From the cell containing the given text, extract its center point as [x, y] coordinate. 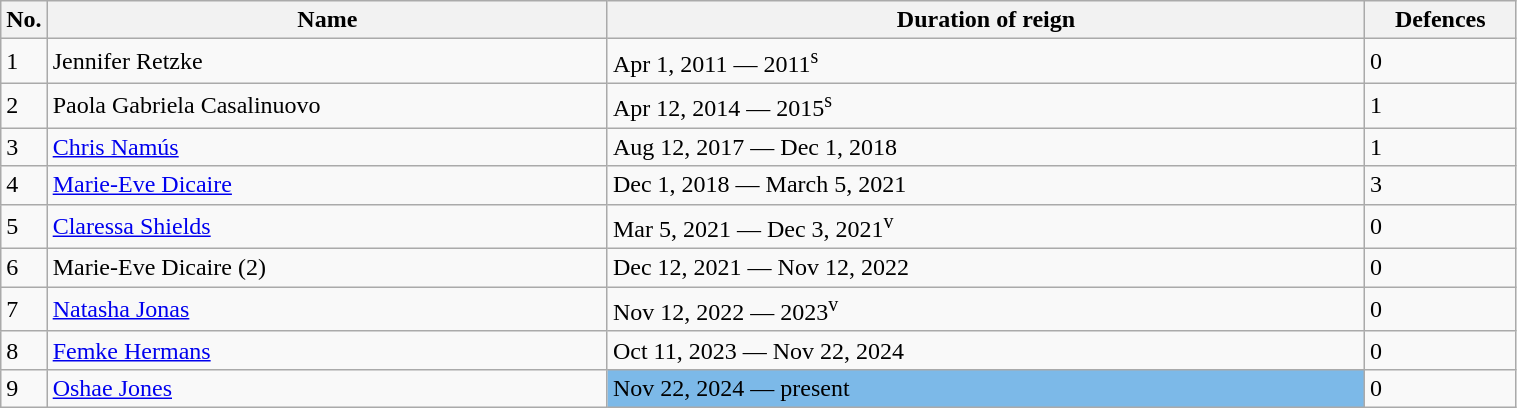
Jennifer Retzke [327, 62]
Oshae Jones [327, 388]
Dec 1, 2018 — March 5, 2021 [986, 185]
Claressa Shields [327, 226]
9 [24, 388]
Mar 5, 2021 — Dec 3, 2021v [986, 226]
8 [24, 350]
No. [24, 20]
Apr 12, 2014 — 2015s [986, 106]
Oct 11, 2023 — Nov 22, 2024 [986, 350]
Apr 1, 2011 — 2011s [986, 62]
Name [327, 20]
Dec 12, 2021 — Nov 12, 2022 [986, 268]
5 [24, 226]
Aug 12, 2017 — Dec 1, 2018 [986, 147]
Paola Gabriela Casalinuovo [327, 106]
Marie-Eve Dicaire (2) [327, 268]
4 [24, 185]
Nov 12, 2022 — 2023v [986, 310]
Nov 22, 2024 — present [986, 388]
Natasha Jonas [327, 310]
6 [24, 268]
7 [24, 310]
2 [24, 106]
Marie-Eve Dicaire [327, 185]
Chris Namús [327, 147]
Femke Hermans [327, 350]
Defences [1441, 20]
Duration of reign [986, 20]
